For the text-containing cell, return its midpoint in (X, Y) coordinate format. 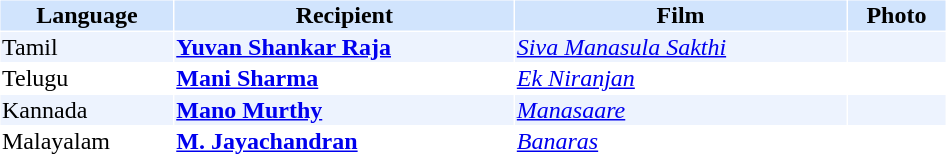
Film (680, 15)
Siva Manasula Sakthi (680, 47)
Telugu (86, 79)
Mani Sharma (344, 79)
Recipient (344, 15)
Photo (896, 15)
Manasaare (680, 110)
Ek Niranjan (680, 79)
Language (86, 15)
Mano Murthy (344, 110)
Yuvan Shankar Raja (344, 47)
Kannada (86, 110)
Tamil (86, 47)
